Search for the cell housing the specified text and yield its (x, y) center coordinate. 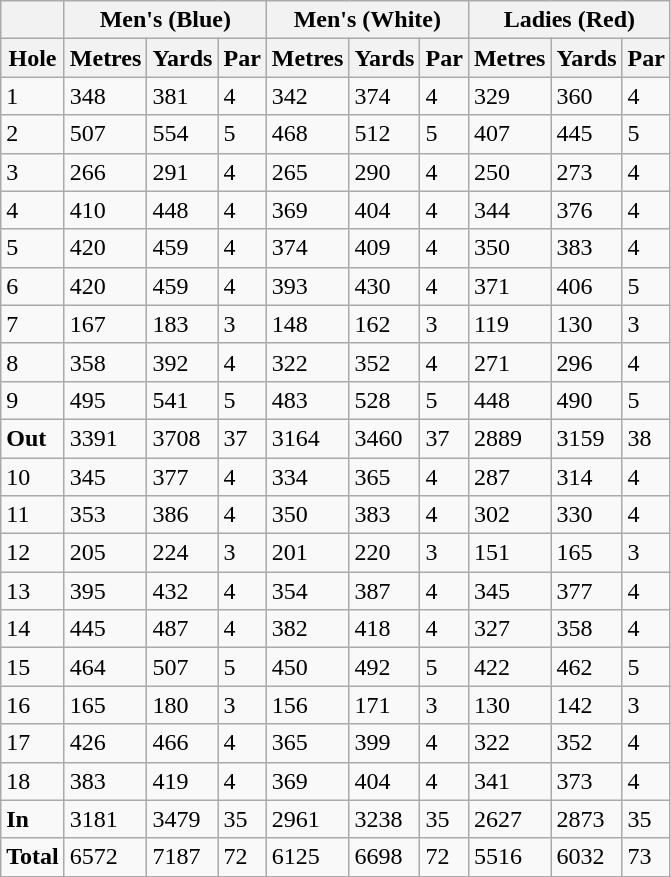
468 (308, 134)
290 (384, 172)
399 (384, 743)
327 (510, 629)
342 (308, 96)
406 (586, 286)
314 (586, 477)
392 (182, 362)
329 (510, 96)
10 (33, 477)
205 (106, 553)
250 (510, 172)
151 (510, 553)
426 (106, 743)
490 (586, 400)
15 (33, 667)
3238 (384, 819)
344 (510, 210)
6572 (106, 857)
291 (182, 172)
341 (510, 781)
466 (182, 743)
354 (308, 591)
14 (33, 629)
2873 (586, 819)
409 (384, 248)
142 (586, 705)
386 (182, 515)
382 (308, 629)
371 (510, 286)
18 (33, 781)
3479 (182, 819)
148 (308, 324)
3708 (182, 438)
2961 (308, 819)
387 (384, 591)
541 (182, 400)
3391 (106, 438)
11 (33, 515)
1 (33, 96)
13 (33, 591)
334 (308, 477)
Out (33, 438)
16 (33, 705)
353 (106, 515)
450 (308, 667)
201 (308, 553)
395 (106, 591)
430 (384, 286)
492 (384, 667)
554 (182, 134)
273 (586, 172)
6698 (384, 857)
73 (646, 857)
162 (384, 324)
462 (586, 667)
3181 (106, 819)
220 (384, 553)
393 (308, 286)
376 (586, 210)
180 (182, 705)
330 (586, 515)
224 (182, 553)
360 (586, 96)
422 (510, 667)
Hole (33, 58)
487 (182, 629)
8 (33, 362)
6125 (308, 857)
5516 (510, 857)
407 (510, 134)
Ladies (Red) (569, 20)
2627 (510, 819)
512 (384, 134)
3159 (586, 438)
266 (106, 172)
3460 (384, 438)
167 (106, 324)
296 (586, 362)
348 (106, 96)
7187 (182, 857)
271 (510, 362)
119 (510, 324)
12 (33, 553)
6032 (586, 857)
6 (33, 286)
287 (510, 477)
7 (33, 324)
Men's (Blue) (165, 20)
495 (106, 400)
483 (308, 400)
171 (384, 705)
373 (586, 781)
2889 (510, 438)
381 (182, 96)
38 (646, 438)
Total (33, 857)
In (33, 819)
Men's (White) (367, 20)
528 (384, 400)
302 (510, 515)
464 (106, 667)
9 (33, 400)
183 (182, 324)
410 (106, 210)
265 (308, 172)
156 (308, 705)
17 (33, 743)
2 (33, 134)
418 (384, 629)
432 (182, 591)
3164 (308, 438)
419 (182, 781)
